Extract the (x, y) coordinate from the center of the cell holding the provided text.  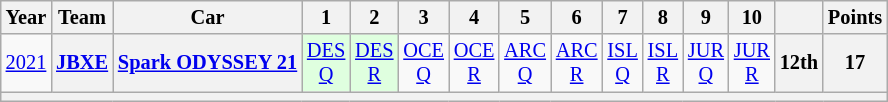
2021 (26, 63)
6 (577, 17)
4 (474, 17)
17 (855, 63)
10 (752, 17)
Points (855, 17)
Team (82, 17)
Year (26, 17)
ARCR (577, 63)
8 (663, 17)
ISLR (663, 63)
DESR (374, 63)
12th (799, 63)
OCER (474, 63)
JURQ (706, 63)
JURR (752, 63)
1 (326, 17)
Spark ODYSSEY 21 (208, 63)
DESQ (326, 63)
ARCQ (525, 63)
ISLQ (622, 63)
OCEQ (423, 63)
9 (706, 17)
JBXE (82, 63)
5 (525, 17)
Car (208, 17)
3 (423, 17)
7 (622, 17)
2 (374, 17)
